Pinpoint the cell where the given text exists, returning its [x, y] midpoint coordinate. 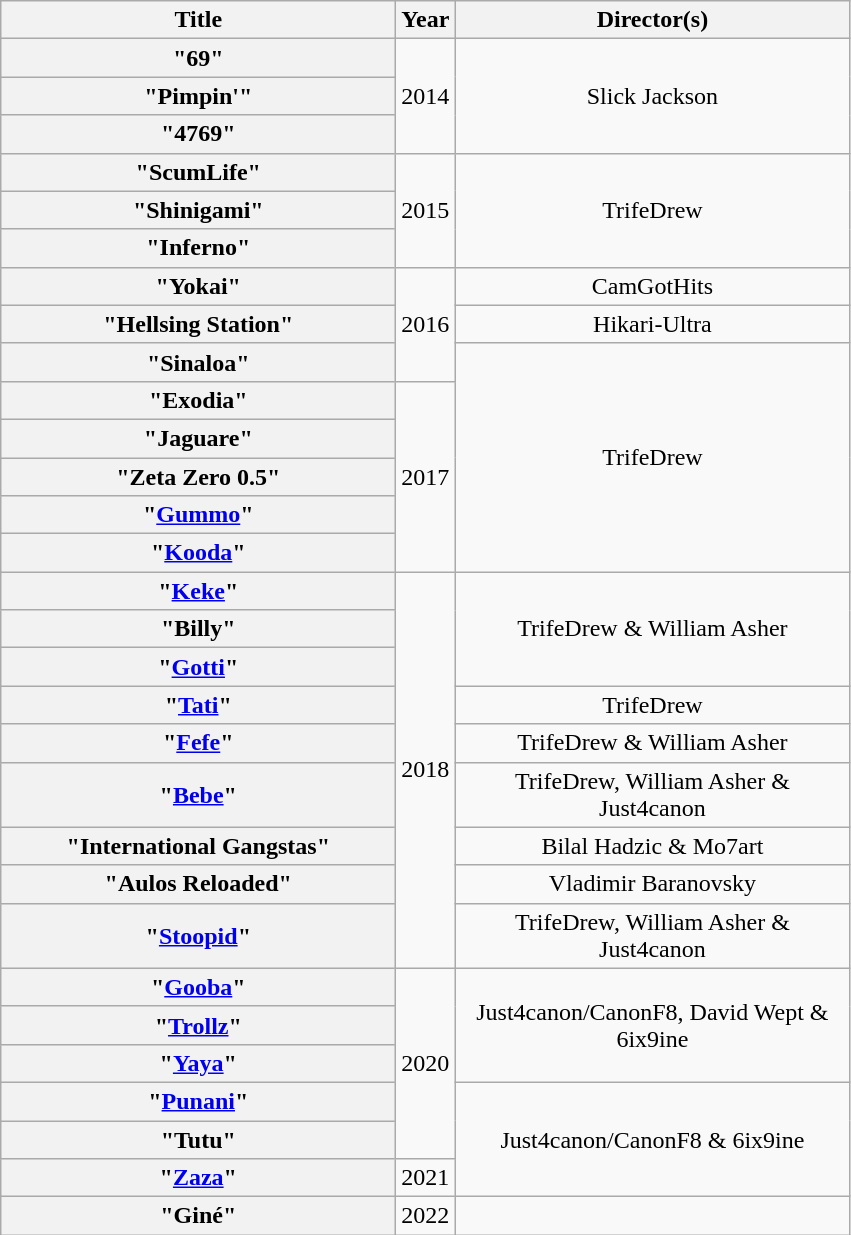
"Yaya" [198, 1063]
Director(s) [652, 20]
2017 [426, 476]
"Exodia" [198, 400]
Vladimir Baranovsky [652, 884]
"4769" [198, 134]
Title [198, 20]
"Giné" [198, 1216]
"Zeta Zero 0.5" [198, 477]
"Tutu" [198, 1139]
"Gummo" [198, 515]
Hikari-Ultra [652, 324]
Slick Jackson [652, 96]
"Pimpin'" [198, 96]
"Keke" [198, 591]
"Bebe" [198, 794]
Bilal Hadzic & Mo7art [652, 846]
"Aulos Reloaded" [198, 884]
Year [426, 20]
"Gooba" [198, 987]
2021 [426, 1178]
"Shinigami" [198, 210]
Just4canon/CanonF8 & 6ix9ine [652, 1139]
2022 [426, 1216]
2015 [426, 210]
2014 [426, 96]
"Fefe" [198, 743]
"Hellsing Station" [198, 324]
"Zaza" [198, 1178]
"Punani" [198, 1101]
"Inferno" [198, 248]
2020 [426, 1063]
"Gotti" [198, 667]
"Stoopid" [198, 936]
2016 [426, 324]
CamGotHits [652, 286]
"Tati" [198, 705]
2018 [426, 770]
"Trollz" [198, 1025]
"69" [198, 58]
"ScumLife" [198, 172]
"Yokai" [198, 286]
"Jaguare" [198, 438]
"Kooda" [198, 553]
Just4canon/CanonF8, David Wept & 6ix9ine [652, 1025]
"International Gangstas" [198, 846]
"Billy" [198, 629]
"Sinaloa" [198, 362]
